Return (X, Y) of the center of cell containing provided text 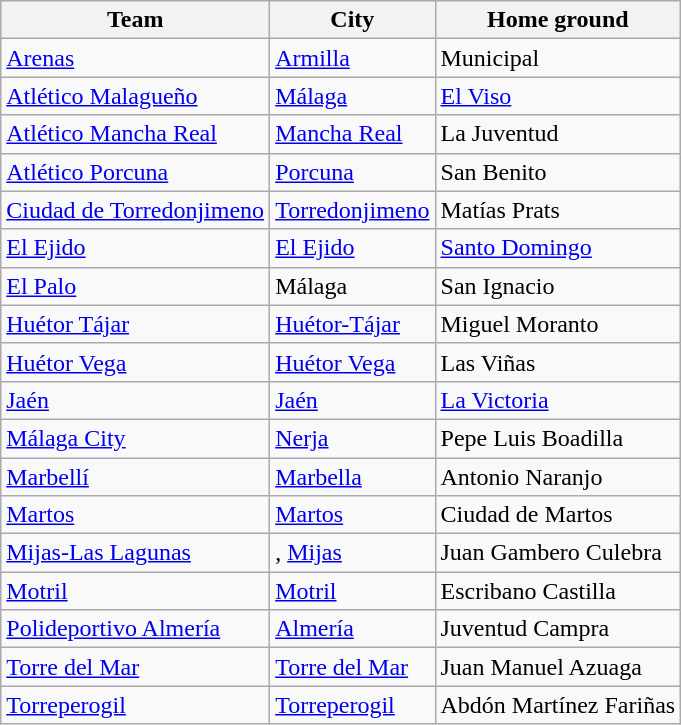
Huétor Tájar (136, 324)
Escribano Castilla (558, 591)
Abdón Martínez Fariñas (558, 705)
Antonio Naranjo (558, 477)
La Juventud (558, 134)
Municipal (558, 58)
City (352, 20)
Matías Prats (558, 210)
La Victoria (558, 400)
Juventud Campra (558, 629)
Porcuna (352, 172)
El Palo (136, 286)
, Mijas (352, 553)
Santo Domingo (558, 248)
El Viso (558, 96)
Atlético Porcuna (136, 172)
Juan Gambero Culebra (558, 553)
Juan Manuel Azuaga (558, 667)
Málaga City (136, 438)
Ciudad de Martos (558, 515)
Atlético Mancha Real (136, 134)
Torredonjimeno (352, 210)
Pepe Luis Boadilla (558, 438)
Team (136, 20)
San Benito (558, 172)
Las Viñas (558, 362)
Atlético Malagueño (136, 96)
Armilla (352, 58)
Home ground (558, 20)
Mancha Real (352, 134)
Marbella (352, 477)
San Ignacio (558, 286)
Arenas (136, 58)
Marbellí (136, 477)
Ciudad de Torredonjimeno (136, 210)
Huétor-Tájar (352, 324)
Polideportivo Almería (136, 629)
Miguel Moranto (558, 324)
Almería (352, 629)
Nerja (352, 438)
Mijas-Las Lagunas (136, 553)
